Locate the cell with the specified text and output its [x, y] center coordinate. 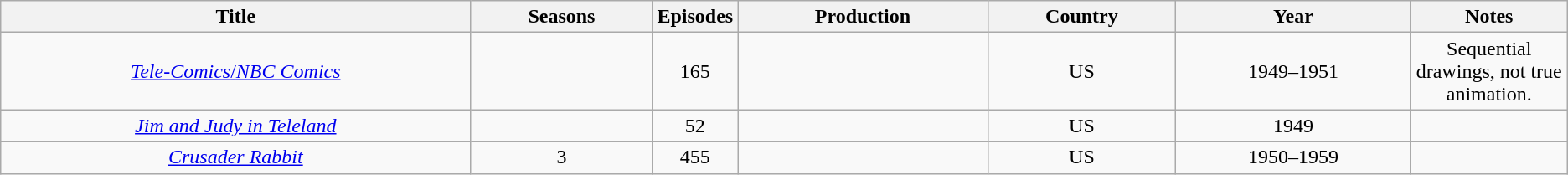
165 [695, 71]
Title [236, 17]
52 [695, 126]
455 [695, 157]
Production [863, 17]
1949 [1293, 126]
1950–1959 [1293, 157]
Episodes [695, 17]
Jim and Judy in Teleland [236, 126]
Country [1081, 17]
Sequential drawings, not true animation. [1489, 71]
Seasons [561, 17]
1949–1951 [1293, 71]
3 [561, 157]
Crusader Rabbit [236, 157]
Year [1293, 17]
Notes [1489, 17]
Tele-Comics/NBC Comics [236, 71]
